Provide the (X, Y) coordinate of the cell's center where the given text is located.  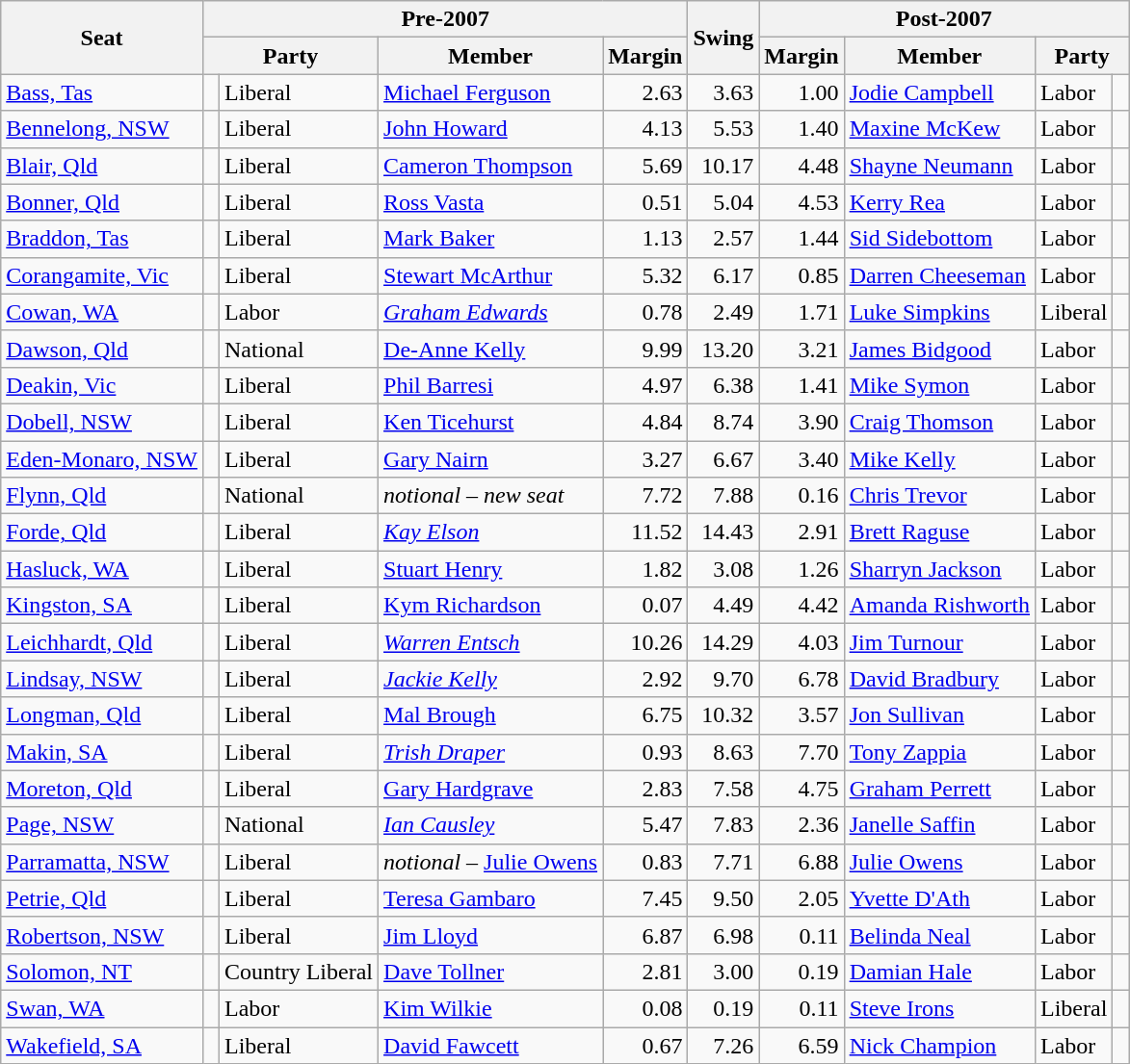
Dawson, Qld (102, 349)
Ken Ticehurst (491, 422)
Belinda Neal (939, 935)
Hasluck, WA (102, 569)
3.63 (723, 92)
2.91 (802, 532)
Seat (102, 38)
Graham Edwards (491, 312)
10.17 (723, 166)
Eden-Monaro, NSW (102, 459)
11.52 (645, 532)
5.69 (645, 166)
7.88 (723, 496)
Makin, SA (102, 752)
Maxine McKew (939, 129)
Warren Entsch (491, 642)
Swan, WA (102, 1008)
Gary Nairn (491, 459)
Jim Lloyd (491, 935)
Longman, Qld (102, 715)
0.67 (645, 1045)
Kay Elson (491, 532)
3.00 (723, 972)
6.38 (723, 385)
Page, NSW (102, 825)
Flynn, Qld (102, 496)
Jim Turnour (939, 642)
Damian Hale (939, 972)
2.36 (802, 825)
4.53 (802, 202)
Ross Vasta (491, 202)
Tony Zappia (939, 752)
Blair, Qld (102, 166)
1.26 (802, 569)
Stewart McArthur (491, 275)
Forde, Qld (102, 532)
Stuart Henry (491, 569)
notional – new seat (491, 496)
4.49 (723, 606)
Wakefield, SA (102, 1045)
Dobell, NSW (102, 422)
4.03 (802, 642)
1.41 (802, 385)
Lindsay, NSW (102, 679)
Michael Ferguson (491, 92)
8.63 (723, 752)
Moreton, Qld (102, 789)
Parramatta, NSW (102, 862)
John Howard (491, 129)
6.88 (802, 862)
1.00 (802, 92)
Mal Brough (491, 715)
Phil Barresi (491, 385)
Graham Perrett (939, 789)
Amanda Rishworth (939, 606)
7.70 (802, 752)
1.40 (802, 129)
9.70 (723, 679)
0.93 (645, 752)
Yvette D'Ath (939, 898)
4.48 (802, 166)
7.26 (723, 1045)
6.75 (645, 715)
Janelle Saffin (939, 825)
4.13 (645, 129)
14.43 (723, 532)
2.49 (723, 312)
6.17 (723, 275)
notional – Julie Owens (491, 862)
Country Liberal (299, 972)
Mike Symon (939, 385)
3.90 (802, 422)
5.47 (645, 825)
Teresa Gambaro (491, 898)
James Bidgood (939, 349)
2.05 (802, 898)
6.98 (723, 935)
Sharryn Jackson (939, 569)
Cowan, WA (102, 312)
0.83 (645, 862)
Post-2007 (944, 19)
Solomon, NT (102, 972)
7.45 (645, 898)
Bennelong, NSW (102, 129)
2.57 (723, 239)
3.57 (802, 715)
5.32 (645, 275)
7.72 (645, 496)
1.71 (802, 312)
Kim Wilkie (491, 1008)
0.16 (802, 496)
Kerry Rea (939, 202)
Craig Thomson (939, 422)
6.59 (802, 1045)
1.13 (645, 239)
10.26 (645, 642)
0.08 (645, 1008)
7.83 (723, 825)
Julie Owens (939, 862)
0.51 (645, 202)
0.85 (802, 275)
Braddon, Tas (102, 239)
Petrie, Qld (102, 898)
Pre-2007 (445, 19)
Kingston, SA (102, 606)
6.78 (802, 679)
Mark Baker (491, 239)
De-Anne Kelly (491, 349)
Jackie Kelly (491, 679)
Gary Hardgrave (491, 789)
Kym Richardson (491, 606)
4.84 (645, 422)
Ian Causley (491, 825)
13.20 (723, 349)
Leichhardt, Qld (102, 642)
7.71 (723, 862)
3.08 (723, 569)
2.92 (645, 679)
Nick Champion (939, 1045)
3.21 (802, 349)
6.87 (645, 935)
2.63 (645, 92)
4.97 (645, 385)
Dave Tollner (491, 972)
6.67 (723, 459)
3.40 (802, 459)
David Fawcett (491, 1045)
Darren Cheeseman (939, 275)
Luke Simpkins (939, 312)
Swing (723, 38)
9.50 (723, 898)
Bonner, Qld (102, 202)
14.29 (723, 642)
Steve Irons (939, 1008)
Cameron Thompson (491, 166)
1.44 (802, 239)
David Bradbury (939, 679)
0.07 (645, 606)
5.53 (723, 129)
2.83 (645, 789)
8.74 (723, 422)
Jon Sullivan (939, 715)
Jodie Campbell (939, 92)
4.75 (802, 789)
3.27 (645, 459)
Mike Kelly (939, 459)
5.04 (723, 202)
Deakin, Vic (102, 385)
9.99 (645, 349)
10.32 (723, 715)
Brett Raguse (939, 532)
Robertson, NSW (102, 935)
7.58 (723, 789)
Corangamite, Vic (102, 275)
Trish Draper (491, 752)
1.82 (645, 569)
0.78 (645, 312)
4.42 (802, 606)
Sid Sidebottom (939, 239)
Bass, Tas (102, 92)
Shayne Neumann (939, 166)
Chris Trevor (939, 496)
2.81 (645, 972)
